Extract the [X, Y] coordinate from the center of the cell holding the provided text.  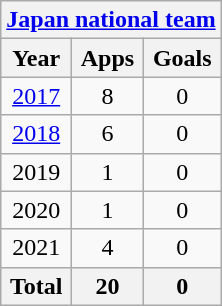
2021 [36, 248]
Total [36, 286]
6 [108, 134]
Japan national team [111, 20]
2017 [36, 96]
Goals [182, 58]
2020 [36, 210]
Apps [108, 58]
2018 [36, 134]
8 [108, 96]
2019 [36, 172]
20 [108, 286]
4 [108, 248]
Year [36, 58]
